From the cell containing the given text, extract its center point as [X, Y] coordinate. 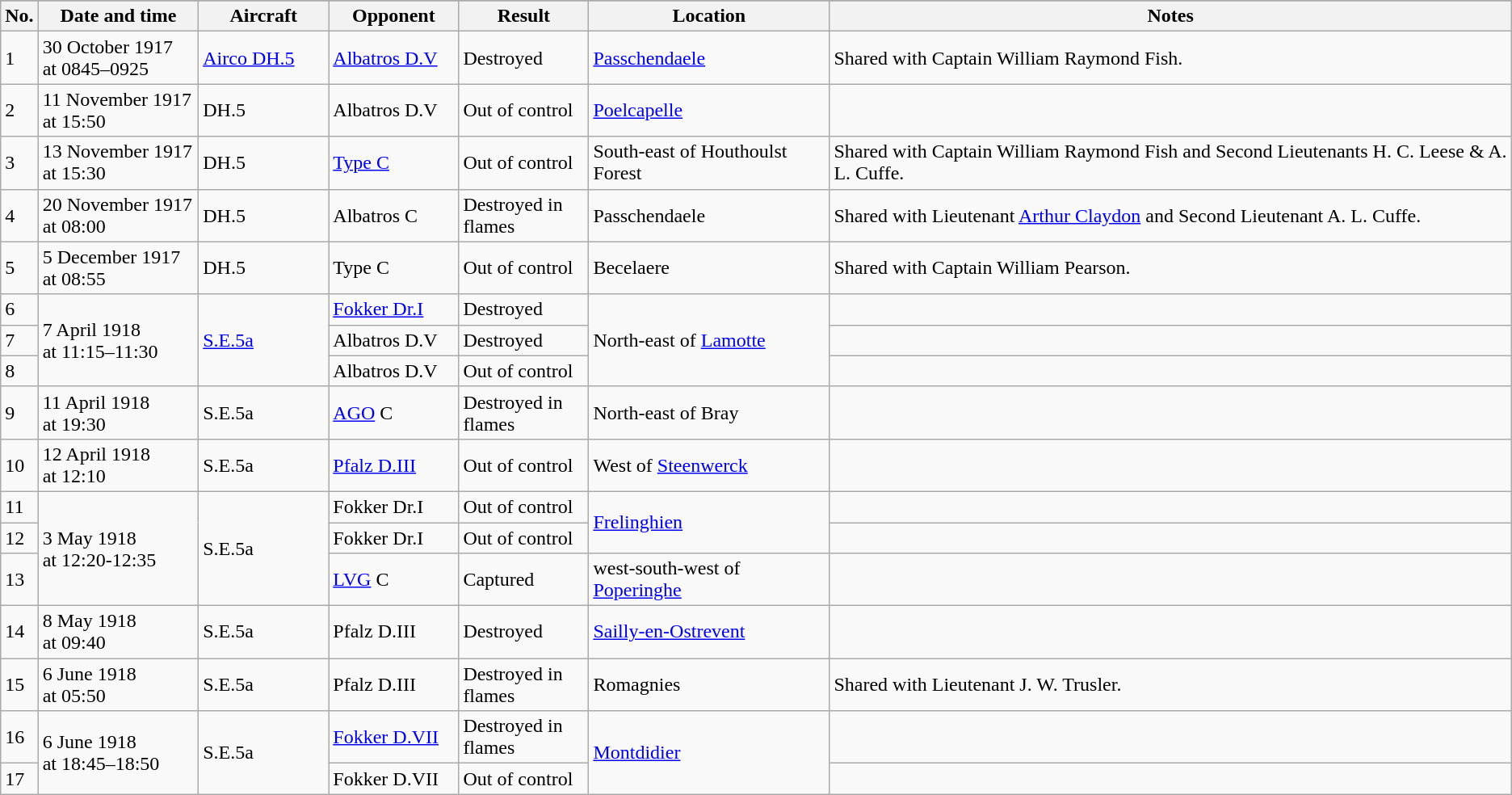
30 October 1917at 0845–0925 [118, 58]
Date and time [118, 16]
16 [19, 737]
Sailly-en-Ostrevent [709, 632]
6 [19, 309]
2 [19, 110]
No. [19, 16]
North-east of Bray [709, 412]
11 [19, 507]
1 [19, 58]
Notes [1170, 16]
Result [523, 16]
west-south-west of Poperinghe [709, 580]
5 December 1917at 08:55 [118, 268]
AGO C [394, 412]
8 May 1918at 09:40 [118, 632]
LVG C [394, 580]
3 May 1918at 12:20-12:35 [118, 548]
12 [19, 537]
9 [19, 412]
Aircraft [263, 16]
8 [19, 371]
12 April 1918at 12:10 [118, 465]
Shared with Captain William Raymond Fish. [1170, 58]
Poelcapelle [709, 110]
10 [19, 465]
7 [19, 340]
5 [19, 268]
6 June 1918at 18:45–18:50 [118, 753]
13 November 1917at 15:30 [118, 163]
Frelinghien [709, 522]
Becelaere [709, 268]
Location [709, 16]
Romagnies [709, 685]
13 [19, 580]
Shared with Captain William Raymond Fish and Second Lieutenants H. C. Leese & A. L. Cuffe. [1170, 163]
11 November 1917at 15:50 [118, 110]
Airco DH.5 [263, 58]
Shared with Lieutenant J. W. Trusler. [1170, 685]
6 June 1918at 05:50 [118, 685]
11 April 1918at 19:30 [118, 412]
7 April 1918at 11:15–11:30 [118, 340]
Shared with Captain William Pearson. [1170, 268]
14 [19, 632]
Captured [523, 580]
4 [19, 215]
North-east of Lamotte [709, 340]
Montdidier [709, 753]
Opponent [394, 16]
Shared with Lieutenant Arthur Claydon and Second Lieutenant A. L. Cuffe. [1170, 215]
3 [19, 163]
17 [19, 779]
Albatros C [394, 215]
20 November 1917at 08:00 [118, 215]
South-east of Houthoulst Forest [709, 163]
15 [19, 685]
West of Steenwerck [709, 465]
